Determine the [X, Y] coordinate at the center of the cell enclosing the given text.  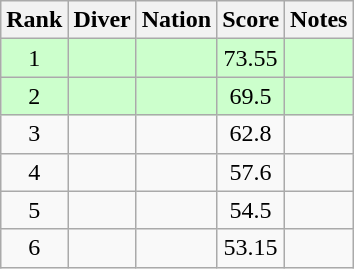
2 [34, 96]
Diver [102, 20]
73.55 [251, 58]
Rank [34, 20]
Score [251, 20]
1 [34, 58]
62.8 [251, 134]
Nation [176, 20]
54.5 [251, 210]
3 [34, 134]
57.6 [251, 172]
6 [34, 248]
4 [34, 172]
69.5 [251, 96]
5 [34, 210]
53.15 [251, 248]
Notes [319, 20]
